Scan for the cell matching the given text and deliver its (X, Y) coordinate at center. 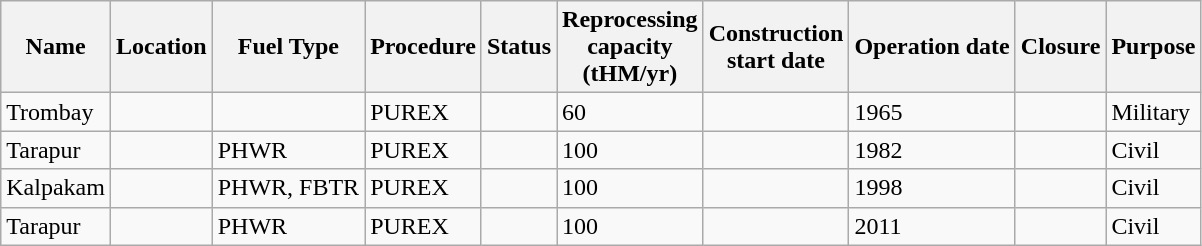
Closure (1060, 47)
1965 (932, 112)
60 (630, 112)
Fuel Type (288, 47)
1998 (932, 188)
Military (1154, 112)
PHWR, FBTR (288, 188)
Trombay (56, 112)
Kalpakam (56, 188)
Operation date (932, 47)
Procedure (424, 47)
Purpose (1154, 47)
2011 (932, 226)
1982 (932, 150)
Name (56, 47)
Constructionstart date (776, 47)
Reprocessingcapacity (tHM/yr) (630, 47)
Location (161, 47)
Status (518, 47)
